Pinpoint the cell where the given text exists, returning its [x, y] midpoint coordinate. 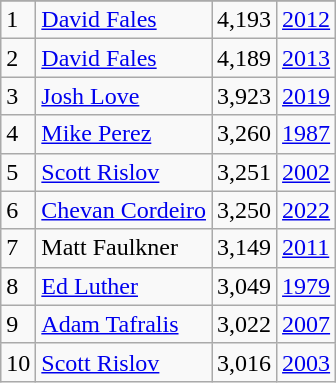
2002 [306, 172]
7 [18, 248]
Matt Faulkner [124, 248]
3,049 [244, 286]
2012 [306, 20]
3,149 [244, 248]
3,250 [244, 210]
6 [18, 210]
Chevan Cordeiro [124, 210]
2 [18, 58]
8 [18, 286]
2013 [306, 58]
9 [18, 324]
3,923 [244, 96]
5 [18, 172]
1 [18, 20]
Josh Love [124, 96]
2007 [306, 324]
4 [18, 134]
2019 [306, 96]
2022 [306, 210]
10 [18, 362]
3,022 [244, 324]
3,016 [244, 362]
Adam Tafralis [124, 324]
4,193 [244, 20]
1979 [306, 286]
Ed Luther [124, 286]
3,251 [244, 172]
1987 [306, 134]
2011 [306, 248]
3,260 [244, 134]
2003 [306, 362]
Mike Perez [124, 134]
4,189 [244, 58]
3 [18, 96]
